Provide the [x, y] coordinate of the cell's center where the given text is located.  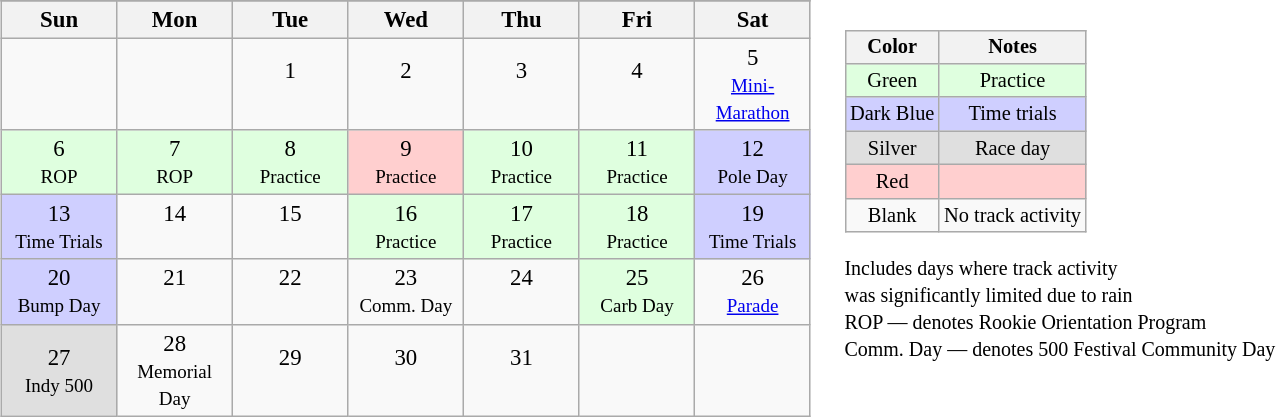
Thu [522, 20]
3 [522, 85]
Red [892, 182]
2 [406, 85]
Wed [406, 20]
28Memorial Day [175, 370]
1 [290, 85]
31 [522, 370]
21 [175, 292]
29 [290, 370]
11Practice [637, 162]
24 [522, 292]
Sat [753, 20]
23Comm. Day [406, 292]
Fri [637, 20]
14 [175, 228]
16Practice [406, 228]
20Bump Day [59, 292]
Mon [175, 20]
6ROP [59, 162]
Race day [1012, 148]
18Practice [637, 228]
Notes [1012, 47]
8Practice [290, 162]
Green [892, 81]
13Time Trials [59, 228]
Blank [892, 215]
26Parade [753, 292]
No track activity [1012, 215]
5Mini-Marathon [753, 85]
Sun [59, 20]
Silver [892, 148]
Practice [1012, 81]
22 [290, 292]
30 [406, 370]
Time trials [1012, 114]
17Practice [522, 228]
15 [290, 228]
4 [637, 85]
Tue [290, 20]
9Practice [406, 162]
12Pole Day [753, 162]
10Practice [522, 162]
7ROP [175, 162]
19Time Trials [753, 228]
Dark Blue [892, 114]
25Carb Day [637, 292]
Color [892, 47]
27Indy 500 [59, 370]
